From the cell containing the given text, extract its center point as (x, y) coordinate. 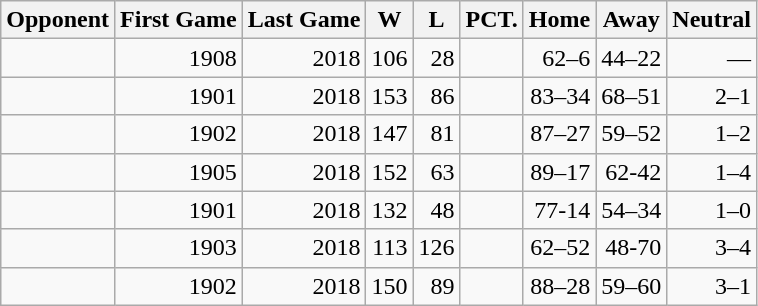
W (390, 20)
62-42 (632, 172)
3–4 (712, 248)
89–17 (559, 172)
44–22 (632, 58)
62–52 (559, 248)
Away (632, 20)
48 (436, 210)
— (712, 58)
81 (436, 134)
1908 (179, 58)
62–6 (559, 58)
153 (390, 96)
89 (436, 286)
54–34 (632, 210)
68–51 (632, 96)
59–60 (632, 286)
28 (436, 58)
3–1 (712, 286)
First Game (179, 20)
1903 (179, 248)
113 (390, 248)
PCT. (492, 20)
1–4 (712, 172)
150 (390, 286)
147 (390, 134)
Neutral (712, 20)
77-14 (559, 210)
Opponent (58, 20)
L (436, 20)
132 (390, 210)
63 (436, 172)
86 (436, 96)
48-70 (632, 248)
1–0 (712, 210)
152 (390, 172)
2–1 (712, 96)
1905 (179, 172)
Last Game (304, 20)
1–2 (712, 134)
83–34 (559, 96)
88–28 (559, 286)
87–27 (559, 134)
59–52 (632, 134)
106 (390, 58)
126 (436, 248)
Home (559, 20)
